Locate the cell with the specified text and output its [x, y] center coordinate. 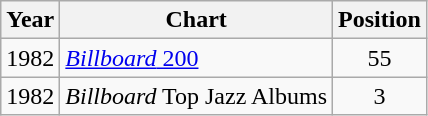
Billboard 200 [196, 58]
Year [30, 20]
Billboard Top Jazz Albums [196, 96]
Position [380, 20]
3 [380, 96]
Chart [196, 20]
55 [380, 58]
